Detect which cell encompasses the target text, then output its (x, y) center coordinate. 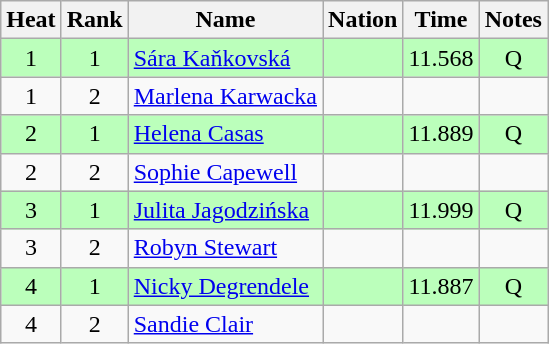
Sophie Capewell (225, 172)
Name (225, 20)
Robyn Stewart (225, 248)
11.887 (441, 286)
Notes (513, 20)
Nicky Degrendele (225, 286)
Helena Casas (225, 134)
11.889 (441, 134)
Time (441, 20)
Marlena Karwacka (225, 96)
Sandie Clair (225, 324)
Julita Jagodzińska (225, 210)
11.568 (441, 58)
Nation (363, 20)
Sára Kaňkovská (225, 58)
Rank (94, 20)
11.999 (441, 210)
Heat (31, 20)
